Identify which cell holds the provided text, then report its (X, Y) central coordinate. 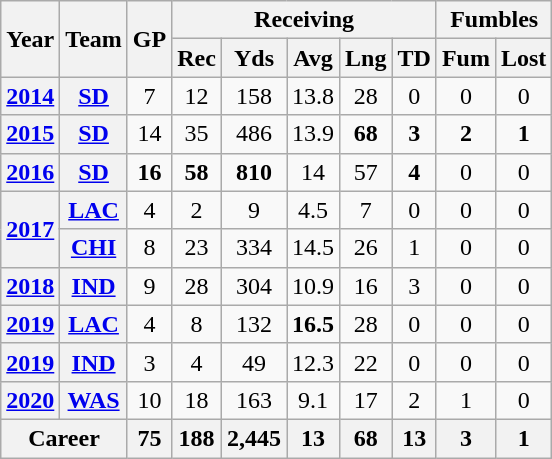
Fum (466, 58)
486 (254, 134)
2016 (30, 172)
58 (197, 172)
75 (149, 438)
18 (197, 400)
Receiving (304, 20)
Team (94, 39)
2,445 (254, 438)
17 (366, 400)
13.8 (312, 96)
9.1 (312, 400)
49 (254, 362)
Year (30, 39)
4.5 (312, 210)
810 (254, 172)
57 (366, 172)
12 (197, 96)
10.9 (312, 286)
22 (366, 362)
2014 (30, 96)
188 (197, 438)
TD (414, 58)
163 (254, 400)
35 (197, 134)
14.5 (312, 248)
2017 (30, 229)
10 (149, 400)
16.5 (312, 324)
304 (254, 286)
Lost (523, 58)
CHI (94, 248)
132 (254, 324)
158 (254, 96)
Rec (197, 58)
13.9 (312, 134)
23 (197, 248)
WAS (94, 400)
2018 (30, 286)
Fumbles (494, 20)
Yds (254, 58)
2020 (30, 400)
Career (64, 438)
26 (366, 248)
GP (149, 39)
334 (254, 248)
Lng (366, 58)
12.3 (312, 362)
2015 (30, 134)
Avg (312, 58)
